Capture the cell that displays the provided text and extract its (X, Y) central coordinate. 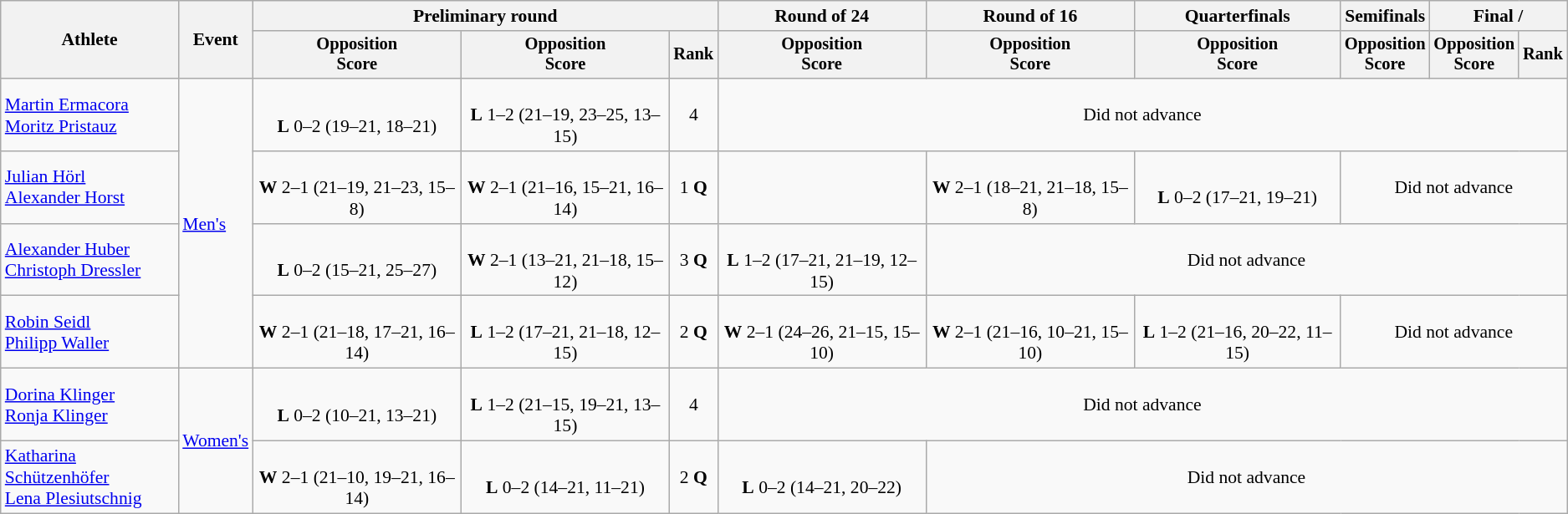
1 Q (694, 187)
L 1–2 (17–21, 21–19, 12–15) (821, 261)
L 0–2 (14–21, 20–22) (821, 478)
Final / (1498, 16)
Preliminary round (485, 16)
Round of 16 (1030, 16)
Alexander HuberChristoph Dressler (89, 261)
Katharina SchützenhöferLena Plesiutschnig (89, 478)
L 0–2 (10–21, 13–21) (356, 405)
Quarterfinals (1237, 16)
Dorina KlingerRonja Klinger (89, 405)
L 0–2 (15–21, 25–27) (356, 261)
L 1–2 (21–16, 20–22, 11–15) (1237, 333)
Athlete (89, 40)
W 2–1 (21–10, 19–21, 16–14) (356, 478)
L 0–2 (17–21, 19–21) (1237, 187)
L 0–2 (14–21, 11–21) (565, 478)
L 1–2 (21–19, 23–25, 13–15) (565, 115)
W 2–1 (18–21, 21–18, 15–8) (1030, 187)
W 2–1 (21–19, 21–23, 15–8) (356, 187)
W 2–1 (21–18, 17–21, 16–14) (356, 333)
W 2–1 (13–21, 21–18, 15–12) (565, 261)
Round of 24 (821, 16)
L 1–2 (17–21, 21–18, 12–15) (565, 333)
L 1–2 (21–15, 19–21, 13–15) (565, 405)
Women's (216, 441)
Semifinals (1385, 16)
3 Q (694, 261)
Julian HörlAlexander Horst (89, 187)
Robin SeidlPhilipp Waller (89, 333)
W 2–1 (24–26, 21–15, 15–10) (821, 333)
W 2–1 (21–16, 15–21, 16–14) (565, 187)
W 2–1 (21–16, 10–21, 15–10) (1030, 333)
Men's (216, 223)
Event (216, 40)
L 0–2 (19–21, 18–21) (356, 115)
Martin ErmacoraMoritz Pristauz (89, 115)
